Determine the (x, y) coordinate at the center of the cell enclosing the given text.  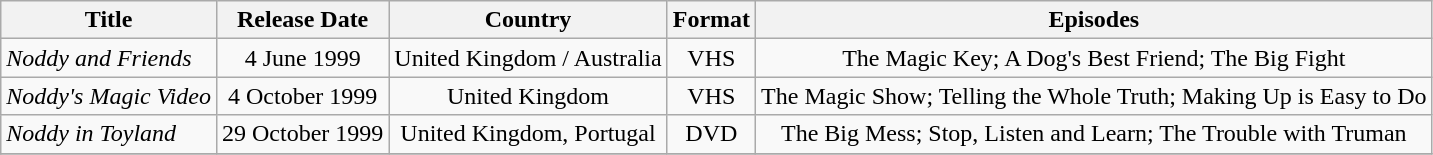
United Kingdom / Australia (528, 58)
United Kingdom, Portugal (528, 134)
United Kingdom (528, 96)
The Magic Show; Telling the Whole Truth; Making Up is Easy to Do (1094, 96)
Episodes (1094, 20)
Noddy and Friends (109, 58)
Country (528, 20)
Noddy's Magic Video (109, 96)
The Big Mess; Stop, Listen and Learn; The Trouble with Truman (1094, 134)
DVD (711, 134)
Format (711, 20)
4 October 1999 (302, 96)
29 October 1999 (302, 134)
Title (109, 20)
4 June 1999 (302, 58)
Noddy in Toyland (109, 134)
The Magic Key; A Dog's Best Friend; The Big Fight (1094, 58)
Release Date (302, 20)
